From the cell containing the given text, extract its center point as (x, y) coordinate. 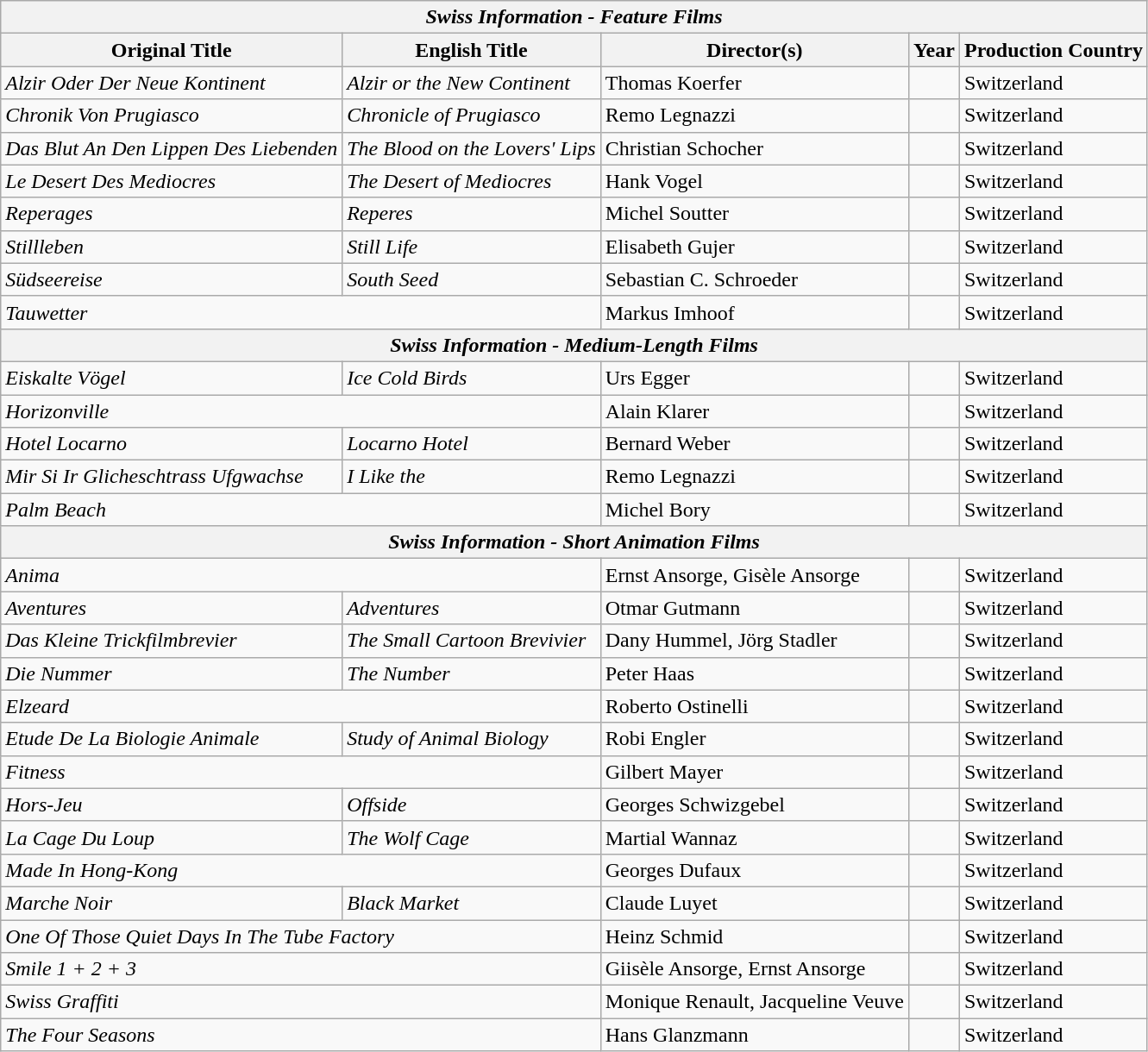
Thomas Koerfer (754, 83)
Markus Imhoof (754, 312)
Etude De La Biologie Animale (172, 739)
Das Kleine Trickfilmbrevier (172, 641)
Aventures (172, 608)
Ernst Ansorge, Gisèle Ansorge (754, 575)
Swiss Information - Medium-Length Films (574, 345)
La Cage Du Loup (172, 837)
Claude Luyet (754, 903)
Monique Renault, Jacqueline Veuve (754, 1002)
Study of Animal Biology (472, 739)
Horizonville (300, 411)
Dany Hummel, Jörg Stadler (754, 641)
Georges Dufaux (754, 870)
Gilbert Mayer (754, 772)
Martial Wannaz (754, 837)
Hank Vogel (754, 181)
Stillleben (172, 247)
Palm Beach (300, 510)
Chronik Von Prugiasco (172, 116)
Production Country (1053, 50)
The Number (472, 673)
The Blood on the Lovers' Lips (472, 148)
Le Desert Des Mediocres (172, 181)
Alain Klarer (754, 411)
Adventures (472, 608)
Alzir Oder Der Neue Kontinent (172, 83)
Hans Glanzmann (754, 1035)
Chronicle of Prugiasco (472, 116)
Fitness (300, 772)
Elzeard (300, 706)
Original Title (172, 50)
Peter Haas (754, 673)
The Wolf Cage (472, 837)
Christian Schocher (754, 148)
Hotel Locarno (172, 444)
Roberto Ostinelli (754, 706)
Michel Bory (754, 510)
Swiss Graffiti (300, 1002)
The Small Cartoon Brevivier (472, 641)
One Of Those Quiet Days In The Tube Factory (300, 936)
I Like the (472, 477)
Locarno Hotel (472, 444)
Swiss Information - Short Animation Films (574, 542)
Giisèle Ansorge, Ernst Ansorge (754, 969)
Reperages (172, 214)
English Title (472, 50)
Tauwetter (300, 312)
Anima (300, 575)
Director(s) (754, 50)
Heinz Schmid (754, 936)
Offside (472, 805)
Black Market (472, 903)
Ice Cold Birds (472, 378)
South Seed (472, 279)
Eiskalte Vögel (172, 378)
Bernard Weber (754, 444)
Swiss Information - Feature Films (574, 17)
Die Nummer (172, 673)
Urs Egger (754, 378)
Marche Noir (172, 903)
Südseereise (172, 279)
Elisabeth Gujer (754, 247)
Sebastian C. Schroeder (754, 279)
Year (933, 50)
Reperes (472, 214)
Hors-Jeu (172, 805)
The Four Seasons (300, 1035)
Georges Schwizgebel (754, 805)
Mir Si Ir Glicheschtrass Ufgwachse (172, 477)
Robi Engler (754, 739)
Alzir or the New Continent (472, 83)
Das Blut An Den Lippen Des Liebenden (172, 148)
Smile 1 + 2 + 3 (300, 969)
Still Life (472, 247)
Michel Soutter (754, 214)
Made In Hong-Kong (300, 870)
The Desert of Mediocres (472, 181)
Otmar Gutmann (754, 608)
